Return (x, y) of the center of cell containing provided text 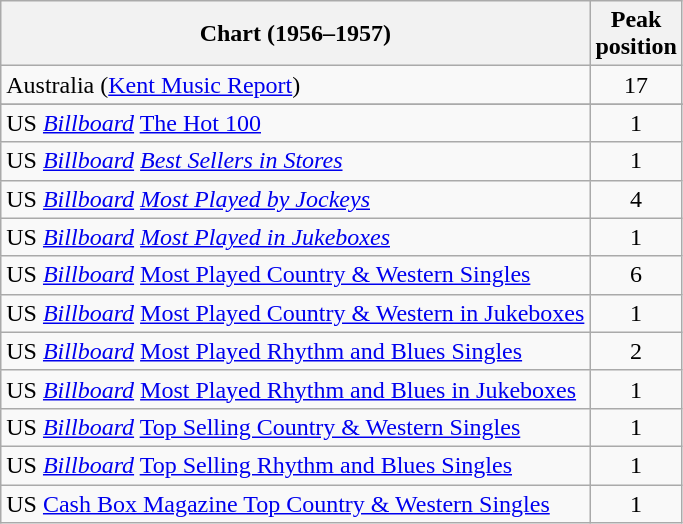
17 (636, 85)
Chart (1956–1957) (296, 34)
US Billboard Most Played Rhythm and Blues in Jukeboxes (296, 389)
US Cash Box Magazine Top Country & Western Singles (296, 503)
6 (636, 275)
2 (636, 351)
US Billboard Top Selling Country & Western Singles (296, 427)
US Billboard Most Played in Jukeboxes (296, 237)
US Billboard Top Selling Rhythm and Blues Singles (296, 465)
US Billboard Most Played Rhythm and Blues Singles (296, 351)
Peakposition (636, 34)
US Billboard Most Played Country & Western Singles (296, 275)
US Billboard The Hot 100 (296, 123)
Australia (Kent Music Report) (296, 85)
US Billboard Best Sellers in Stores (296, 161)
US Billboard Most Played by Jockeys (296, 199)
4 (636, 199)
US Billboard Most Played Country & Western in Jukeboxes (296, 313)
